Pinpoint the cell where the given text exists, returning its (x, y) midpoint coordinate. 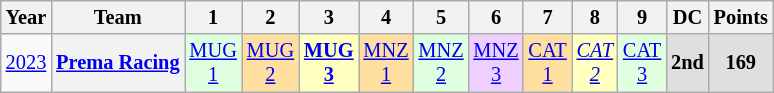
6 (496, 17)
2 (270, 17)
Team (118, 17)
9 (642, 17)
4 (386, 17)
CAT2 (595, 63)
CAT3 (642, 63)
5 (442, 17)
MNZ2 (442, 63)
DC (688, 17)
Prema Racing (118, 63)
MNZ3 (496, 63)
MNZ1 (386, 63)
169 (741, 63)
1 (212, 17)
7 (547, 17)
MUG1 (212, 63)
MUG3 (329, 63)
8 (595, 17)
CAT1 (547, 63)
MUG2 (270, 63)
2nd (688, 63)
2023 (26, 63)
Points (741, 17)
Year (26, 17)
3 (329, 17)
